Capture the cell that displays the provided text and extract its [X, Y] central coordinate. 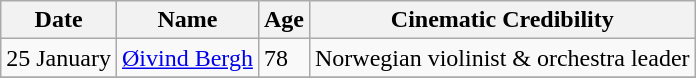
78 [284, 58]
Age [284, 20]
25 January [59, 58]
Name [187, 20]
Cinematic Credibility [502, 20]
Øivind Bergh [187, 58]
Norwegian violinist & orchestra leader [502, 58]
Date [59, 20]
